Return the (x, y) coordinate for the center point of the cell that contains the specified text.  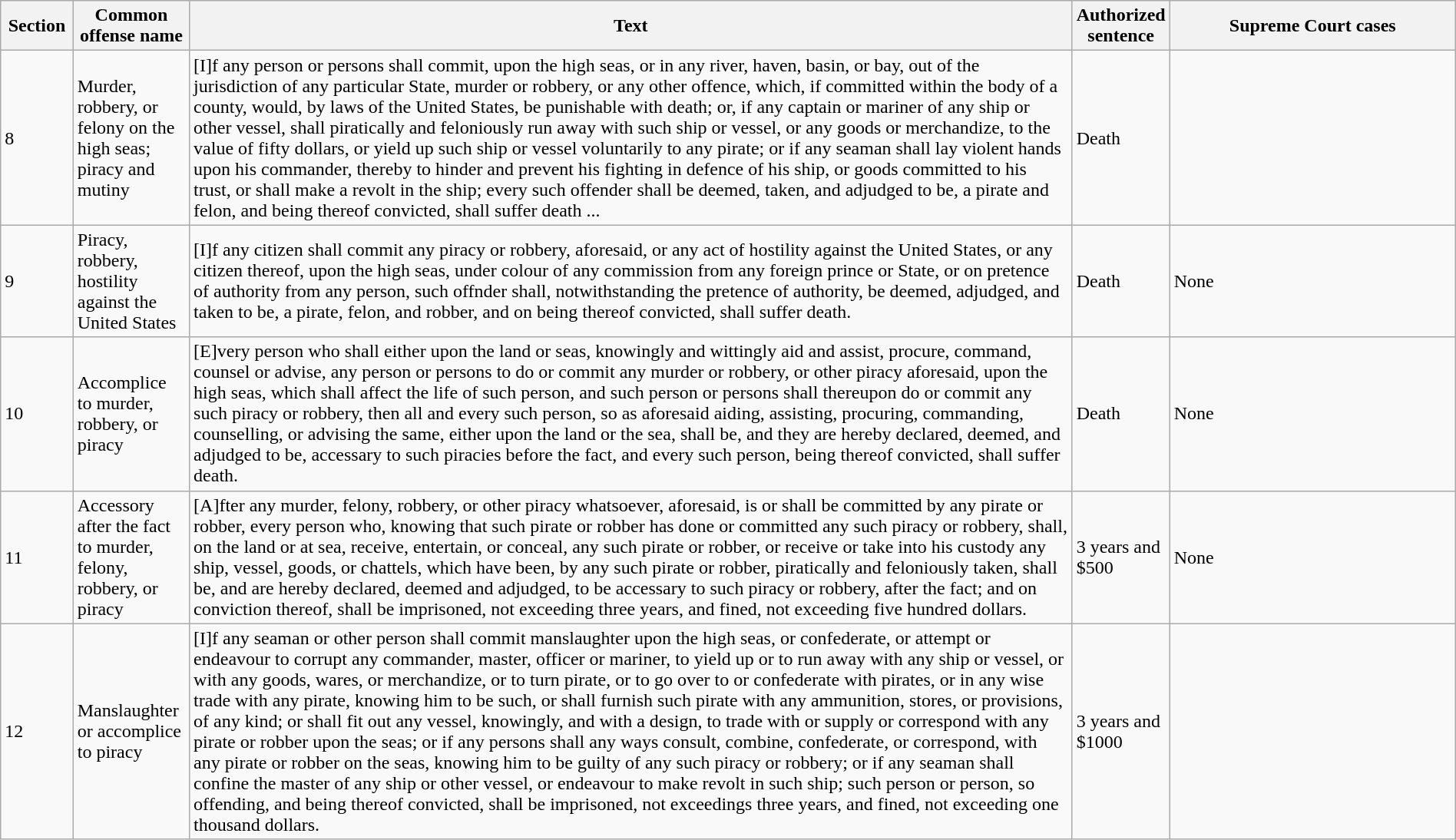
Accessory after the fact to murder, felony, robbery, or piracy (131, 557)
11 (37, 557)
3 years and $500 (1121, 557)
Piracy, robbery, hostility against the United States (131, 281)
3 years and $1000 (1121, 731)
9 (37, 281)
Text (631, 26)
Manslaughter or accomplice to piracy (131, 731)
Accomplice to murder, robbery, or piracy (131, 414)
12 (37, 731)
10 (37, 414)
Supreme Court cases (1312, 26)
8 (37, 138)
Authorized sentence (1121, 26)
Murder, robbery, or felony on the high seas; piracy and mutiny (131, 138)
Common offense name (131, 26)
Section (37, 26)
